Find where the given text appears and provide that cell's center as [X, Y] coordinate. 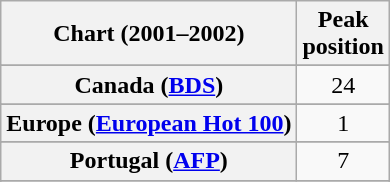
7 [343, 161]
Chart (2001–2002) [149, 34]
Portugal (AFP) [149, 161]
Europe (European Hot 100) [149, 123]
Canada (BDS) [149, 85]
1 [343, 123]
24 [343, 85]
Peakposition [343, 34]
